Provide the (X, Y) coordinate of the cell's center where the given text is located.  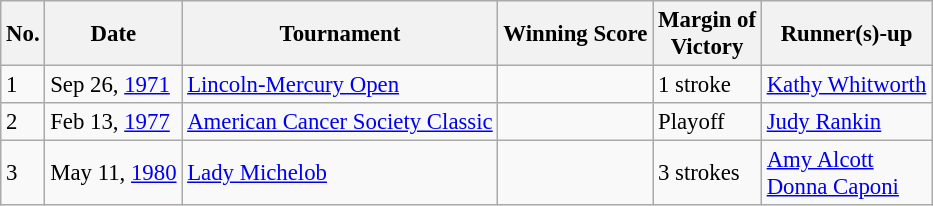
3 (23, 174)
No. (23, 34)
American Cancer Society Classic (340, 122)
Kathy Whitworth (846, 85)
Playoff (708, 122)
3 strokes (708, 174)
2 (23, 122)
Margin ofVictory (708, 34)
Lincoln-Mercury Open (340, 85)
Lady Michelob (340, 174)
May 11, 1980 (114, 174)
1 (23, 85)
1 stroke (708, 85)
Judy Rankin (846, 122)
Tournament (340, 34)
Winning Score (576, 34)
Date (114, 34)
Runner(s)-up (846, 34)
Amy Alcott Donna Caponi (846, 174)
Feb 13, 1977 (114, 122)
Sep 26, 1971 (114, 85)
